Output the [X, Y] coordinate of the center of the cell containing the given text.  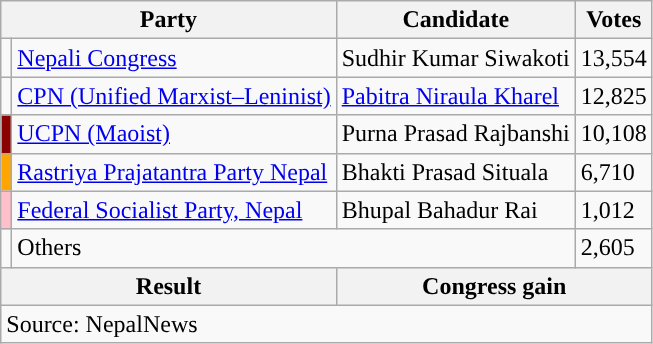
Congress gain [494, 286]
Sudhir Kumar Siwakoti [456, 58]
13,554 [614, 58]
Others [294, 248]
Votes [614, 20]
Nepali Congress [174, 58]
Purna Prasad Rajbanshi [456, 134]
12,825 [614, 96]
CPN (Unified Marxist–Leninist) [174, 96]
2,605 [614, 248]
Source: NepalNews [327, 324]
10,108 [614, 134]
UCPN (Maoist) [174, 134]
Federal Socialist Party, Nepal [174, 210]
Bhupal Bahadur Rai [456, 210]
Party [168, 20]
Bhakti Prasad Situala [456, 172]
Candidate [456, 20]
1,012 [614, 210]
6,710 [614, 172]
Rastriya Prajatantra Party Nepal [174, 172]
Pabitra Niraula Kharel [456, 96]
Result [168, 286]
